Return the [X, Y] coordinate for the center point of the cell that contains the specified text.  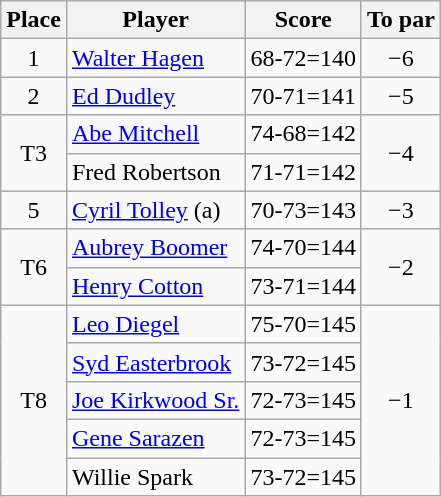
T3 [34, 153]
−1 [400, 400]
1 [34, 58]
Cyril Tolley (a) [155, 210]
T6 [34, 267]
5 [34, 210]
Place [34, 20]
68-72=140 [304, 58]
Abe Mitchell [155, 134]
Fred Robertson [155, 172]
−5 [400, 96]
T8 [34, 400]
70-71=141 [304, 96]
Willie Spark [155, 477]
Walter Hagen [155, 58]
73-71=144 [304, 286]
Joe Kirkwood Sr. [155, 400]
Gene Sarazen [155, 438]
Aubrey Boomer [155, 248]
74-68=142 [304, 134]
−6 [400, 58]
Score [304, 20]
Ed Dudley [155, 96]
2 [34, 96]
70-73=143 [304, 210]
−4 [400, 153]
To par [400, 20]
Syd Easterbrook [155, 362]
−2 [400, 267]
Leo Diegel [155, 324]
71-71=142 [304, 172]
74-70=144 [304, 248]
−3 [400, 210]
Player [155, 20]
Henry Cotton [155, 286]
75-70=145 [304, 324]
